From the cell containing the given text, extract its center point as (X, Y) coordinate. 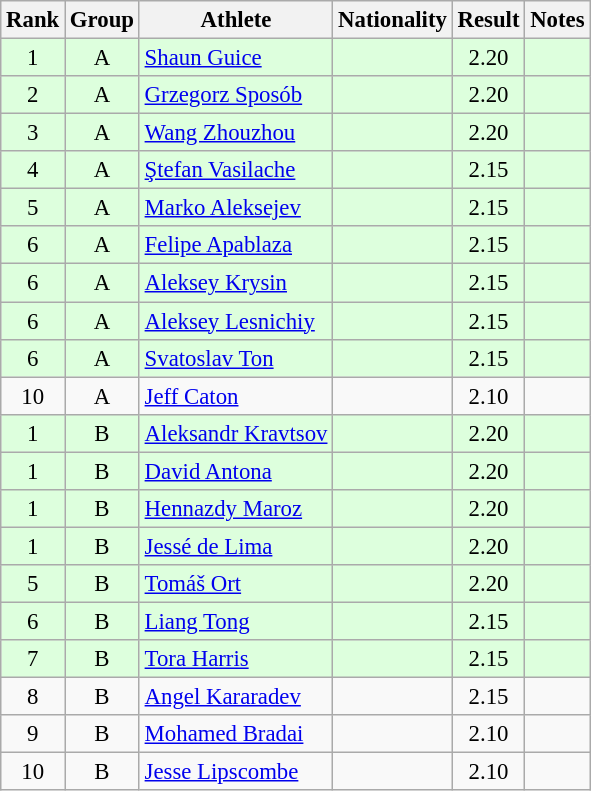
Jessé de Lima (236, 546)
9 (33, 734)
Grzegorz Sposób (236, 95)
Aleksey Lesnichiy (236, 321)
8 (33, 697)
Angel Kararadev (236, 697)
Group (102, 20)
Tomáš Ort (236, 584)
Jeff Caton (236, 396)
Svatoslav Ton (236, 358)
3 (33, 133)
David Antona (236, 471)
Ştefan Vasilache (236, 170)
Result (488, 20)
Notes (558, 20)
Tora Harris (236, 659)
Athlete (236, 20)
Nationality (392, 20)
Aleksey Krysin (236, 283)
Hennazdy Maroz (236, 509)
7 (33, 659)
Wang Zhouzhou (236, 133)
Mohamed Bradai (236, 734)
2 (33, 95)
Marko Aleksejev (236, 208)
Felipe Apablaza (236, 245)
Liang Tong (236, 621)
4 (33, 170)
Aleksandr Kravtsov (236, 433)
Jesse Lipscombe (236, 772)
Shaun Guice (236, 58)
Rank (33, 20)
